Return the (X, Y) coordinate for the center point of the cell that contains the specified text.  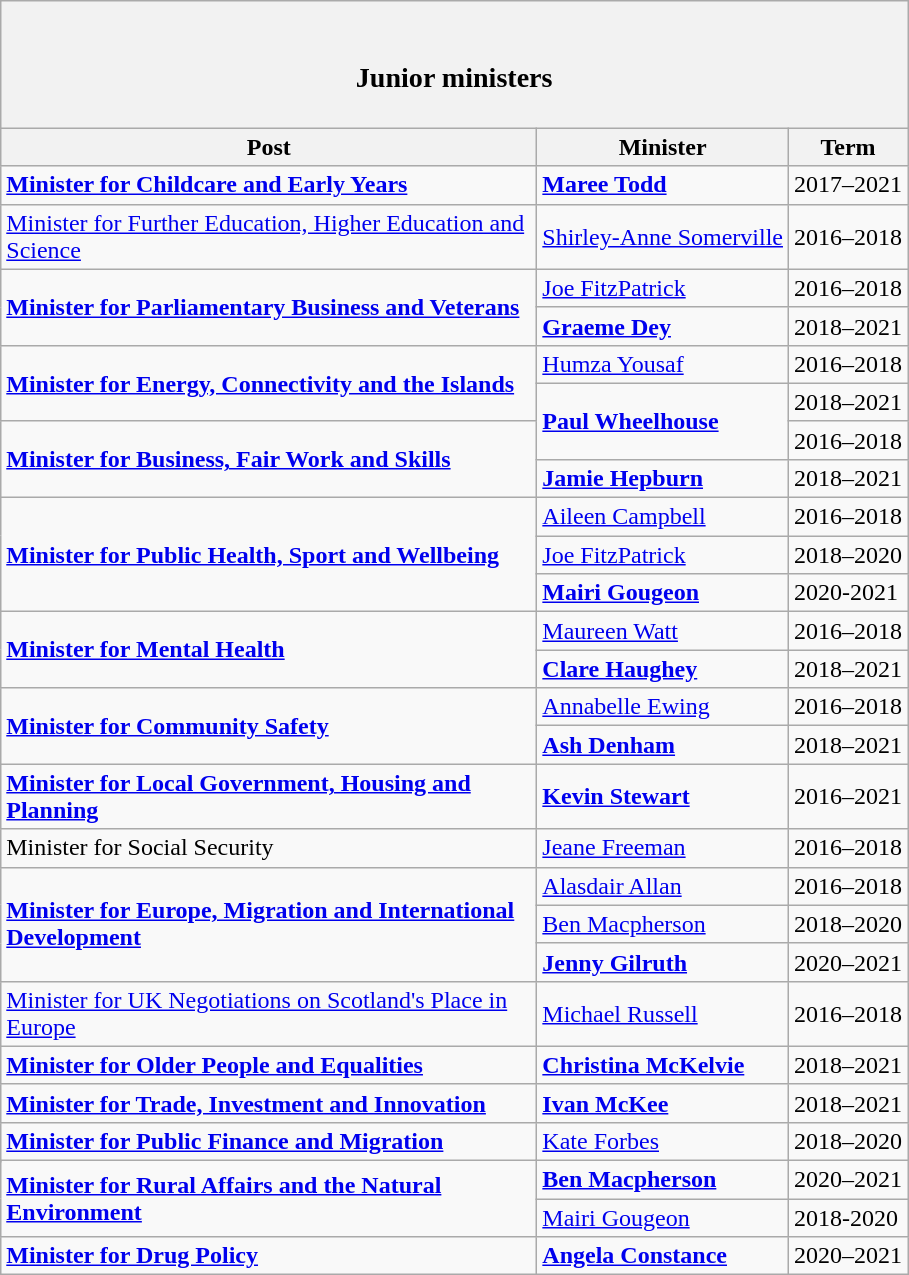
Minister for Europe, Migration and International Development (269, 924)
Humza Yousaf (663, 364)
Michael Russell (663, 1014)
Jenny Gilruth (663, 962)
Clare Haughey (663, 669)
Minister for UK Negotiations on Scotland's Place in Europe (269, 1014)
2020-2021 (848, 593)
Minister for Community Safety (269, 726)
Minister for Public Finance and Migration (269, 1141)
Minister for Rural Affairs and the Natural Environment (269, 1199)
2016–2021 (848, 796)
Post (269, 147)
Maree Todd (663, 185)
Minister for Mental Health (269, 650)
Ash Denham (663, 745)
Minister (663, 147)
Ivan McKee (663, 1103)
2017–2021 (848, 185)
Minister for Childcare and Early Years (269, 185)
Minister for Trade, Investment and Innovation (269, 1103)
Minister for Further Education, Higher Education and Science (269, 236)
Annabelle Ewing (663, 707)
Graeme Dey (663, 326)
Junior ministers (454, 64)
Maureen Watt (663, 631)
Christina McKelvie (663, 1065)
Minister for Public Health, Sport and Wellbeing (269, 555)
Minister for Older People and Equalities (269, 1065)
Jeane Freeman (663, 848)
Kevin Stewart (663, 796)
Kate Forbes (663, 1141)
Paul Wheelhouse (663, 421)
Angela Constance (663, 1256)
Minister for Parliamentary Business and Veterans (269, 307)
Alasdair Allan (663, 886)
Minister for Energy, Connectivity and the Islands (269, 383)
Minister for Social Security (269, 848)
Term (848, 147)
Minister for Business, Fair Work and Skills (269, 459)
Minister for Drug Policy (269, 1256)
Jamie Hepburn (663, 478)
2018-2020 (848, 1218)
Aileen Campbell (663, 517)
Shirley-Anne Somerville (663, 236)
Minister for Local Government, Housing and Planning (269, 796)
